Search for the cell housing the specified text and yield its [X, Y] center coordinate. 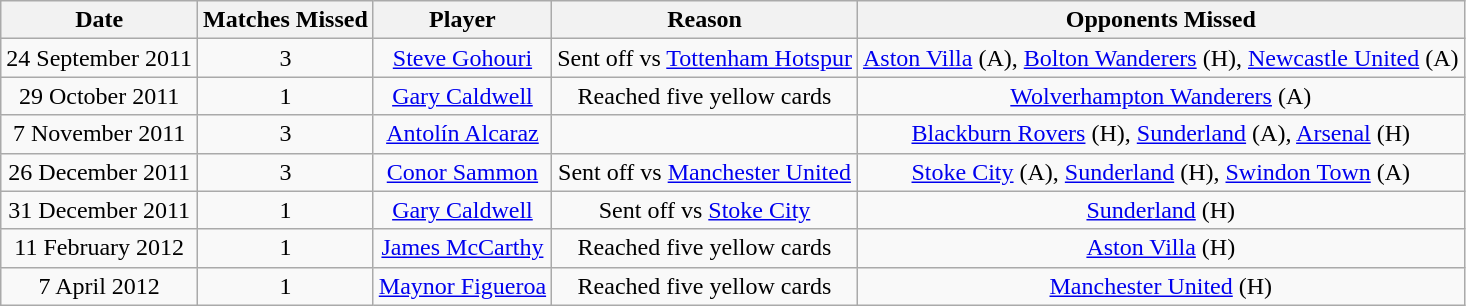
7 April 2012 [100, 286]
Player [462, 20]
Wolverhampton Wanderers (A) [1160, 96]
Date [100, 20]
Reason [705, 20]
Manchester United (H) [1160, 286]
Maynor Figueroa [462, 286]
Blackburn Rovers (H), Sunderland (A), Arsenal (H) [1160, 134]
11 February 2012 [100, 248]
29 October 2011 [100, 96]
Sunderland (H) [1160, 210]
Sent off vs Tottenham Hotspur [705, 58]
Sent off vs Stoke City [705, 210]
31 December 2011 [100, 210]
Aston Villa (A), Bolton Wanderers (H), Newcastle United (A) [1160, 58]
Sent off vs Manchester United [705, 172]
24 September 2011 [100, 58]
26 December 2011 [100, 172]
Stoke City (A), Sunderland (H), Swindon Town (A) [1160, 172]
Matches Missed [286, 20]
Opponents Missed [1160, 20]
Antolín Alcaraz [462, 134]
Steve Gohouri [462, 58]
7 November 2011 [100, 134]
James McCarthy [462, 248]
Aston Villa (H) [1160, 248]
Conor Sammon [462, 172]
